Capture the cell that displays the provided text and extract its (X, Y) central coordinate. 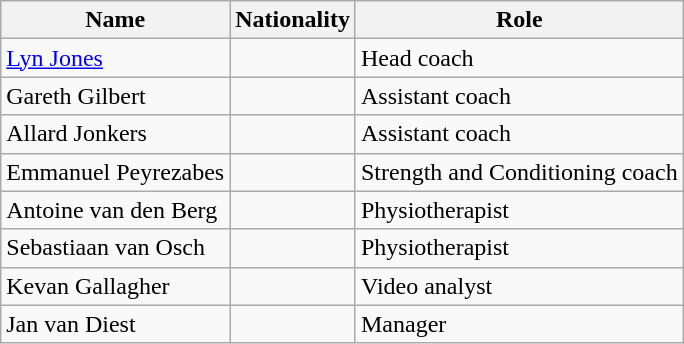
Sebastiaan van Osch (116, 248)
Video analyst (519, 286)
Head coach (519, 58)
Kevan Gallagher (116, 286)
Lyn Jones (116, 58)
Antoine van den Berg (116, 210)
Nationality (293, 20)
Strength and Conditioning coach (519, 172)
Gareth Gilbert (116, 96)
Jan van Diest (116, 324)
Name (116, 20)
Manager (519, 324)
Role (519, 20)
Allard Jonkers (116, 134)
Emmanuel Peyrezabes (116, 172)
